For the text-containing cell, return its midpoint in (X, Y) coordinate format. 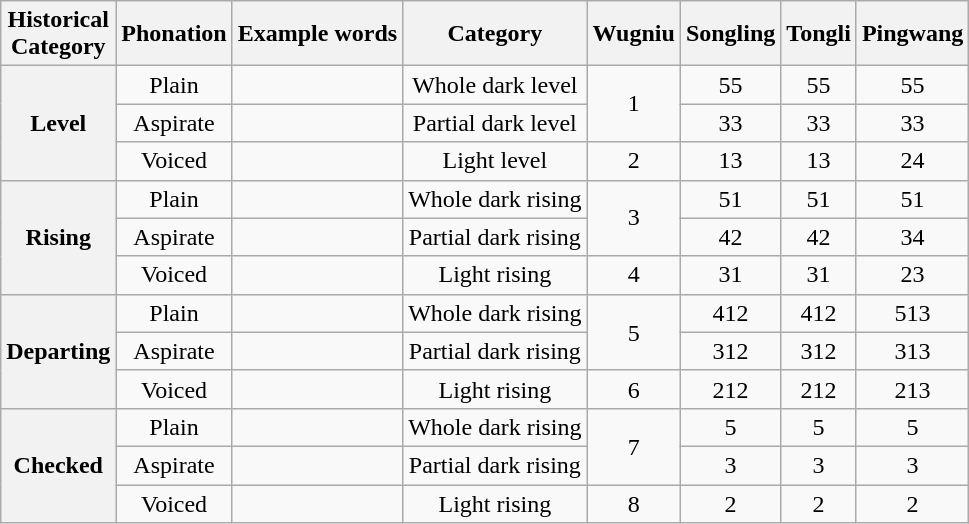
8 (634, 503)
Songling (730, 34)
1 (634, 104)
Partial dark level (495, 123)
Whole dark level (495, 85)
Rising (58, 237)
Phonation (174, 34)
213 (912, 389)
513 (912, 313)
Category (495, 34)
Level (58, 123)
HistoricalCategory (58, 34)
Pingwang (912, 34)
Checked (58, 465)
34 (912, 237)
Tongli (819, 34)
7 (634, 446)
313 (912, 351)
4 (634, 275)
24 (912, 161)
23 (912, 275)
Wugniu (634, 34)
Light level (495, 161)
Example words (317, 34)
Departing (58, 351)
6 (634, 389)
